Scan for the cell matching the given text and deliver its [x, y] coordinate at center. 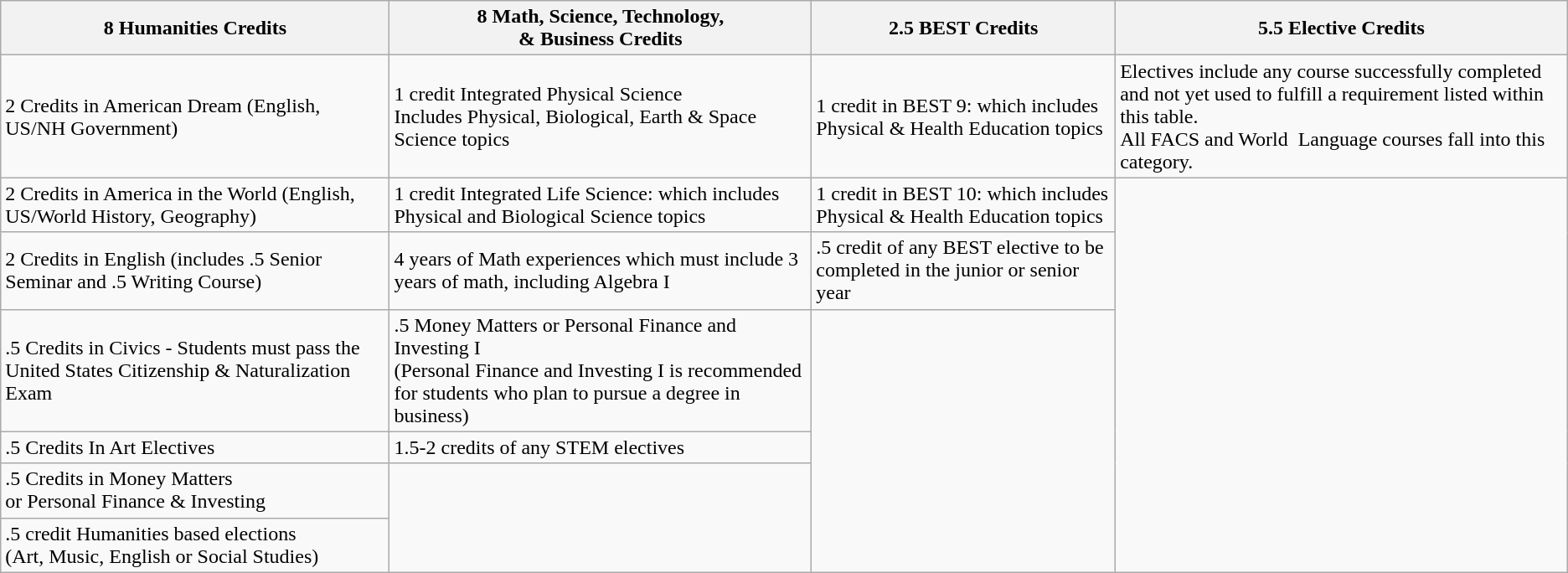
1 credit in BEST 9: which includes Physical & Health Education topics [963, 116]
.5 credit Humanities based elections(Art, Music, English or Social Studies) [195, 545]
.5 Credits In Art Electives [195, 447]
.5 credit of any BEST elective to be completed in the junior or senior year [963, 271]
4 years of Math experiences which must include 3 years of math, including Algebra I [601, 271]
5.5 Elective Credits [1342, 28]
8 Humanities Credits [195, 28]
.5 Credits in Money Mattersor Personal Finance & Investing [195, 491]
2.5 BEST Credits [963, 28]
8 Math, Science, Technology,& Business Credits [601, 28]
2 Credits in America in the World (English, US/World History, Geography) [195, 204]
1 credit Integrated Physical ScienceIncludes Physical, Biological, Earth & Space Science topics [601, 116]
1.5-2 credits of any STEM electives [601, 447]
1 credit in BEST 10: which includes Physical & Health Education topics [963, 204]
2 Credits in American Dream (English, US/NH Government) [195, 116]
1 credit Integrated Life Science: which includes Physical and Biological Science topics [601, 204]
.5 Credits in Civics - Students must pass the United States Citizenship & Naturalization Exam [195, 370]
2 Credits in English (includes .5 Senior Seminar and .5 Writing Course) [195, 271]
